Pinpoint the cell where the given text exists, returning its (X, Y) midpoint coordinate. 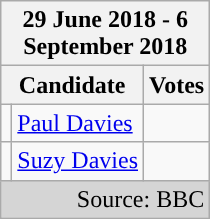
Candidate (72, 85)
Paul Davies (78, 123)
Votes (177, 85)
Source: BBC (106, 199)
Suzy Davies (78, 161)
29 June 2018 - 6 September 2018 (106, 34)
